Detect which cell encompasses the target text, then output its [X, Y] center coordinate. 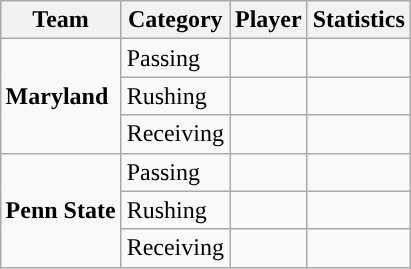
Category [175, 20]
Maryland [60, 96]
Team [60, 20]
Penn State [60, 210]
Player [269, 20]
Statistics [358, 20]
